Output the (x, y) coordinate of the center of the cell containing the given text.  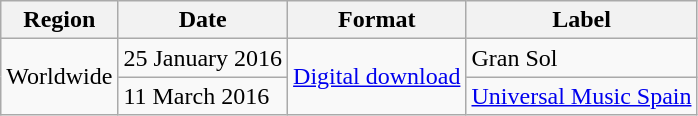
Universal Music Spain (582, 96)
Label (582, 20)
Worldwide (60, 77)
Gran Sol (582, 58)
Digital download (377, 77)
Format (377, 20)
Date (203, 20)
25 January 2016 (203, 58)
Region (60, 20)
11 March 2016 (203, 96)
